Return the [x, y] coordinate for the center point of the cell that contains the specified text.  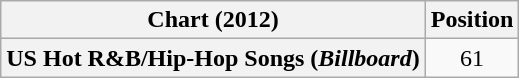
Chart (2012) [213, 20]
Position [472, 20]
61 [472, 58]
US Hot R&B/Hip-Hop Songs (Billboard) [213, 58]
